For the text-containing cell, return its midpoint in (X, Y) coordinate format. 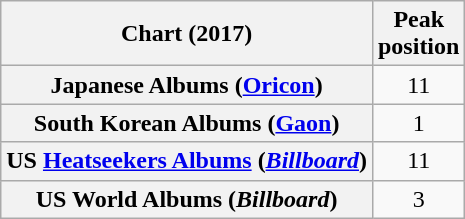
Japanese Albums (Oricon) (187, 85)
US World Albums (Billboard) (187, 199)
US Heatseekers Albums (Billboard) (187, 161)
Peakposition (418, 34)
South Korean Albums (Gaon) (187, 123)
1 (418, 123)
Chart (2017) (187, 34)
3 (418, 199)
